Find where the given text appears and provide that cell's center as (x, y) coordinate. 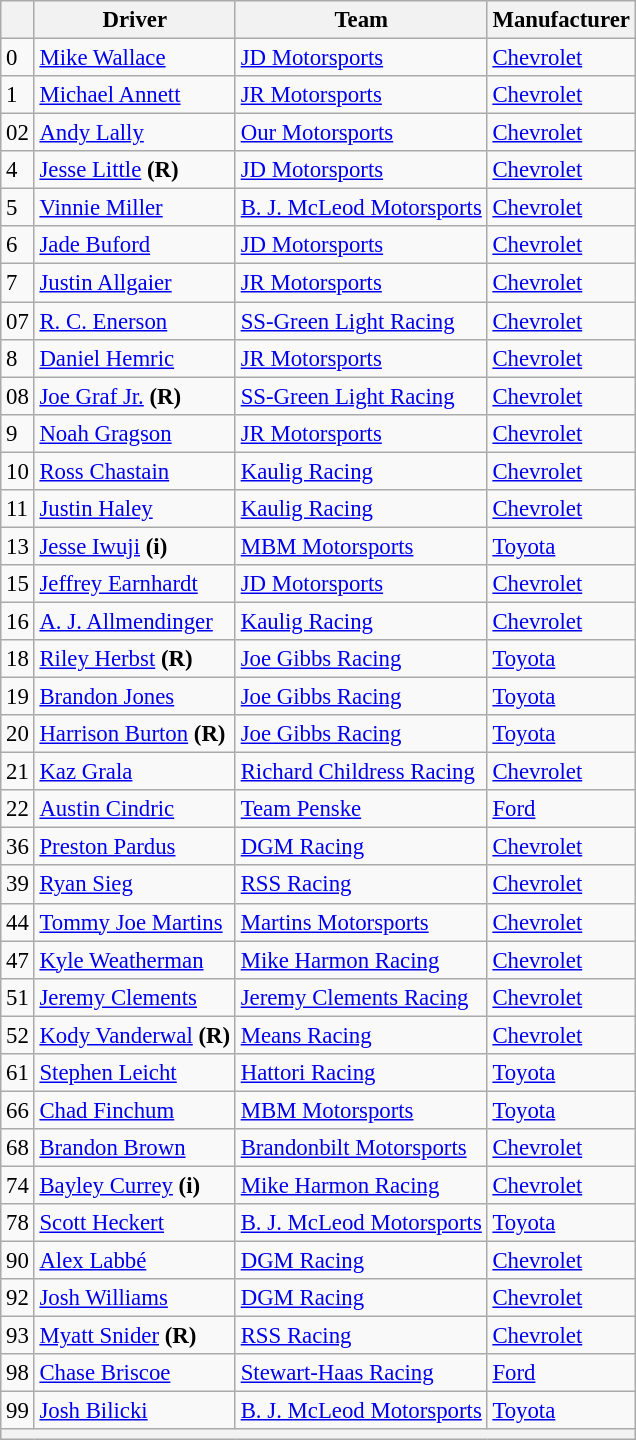
13 (18, 546)
93 (18, 1336)
Team Penske (361, 809)
Means Racing (361, 1035)
Michael Annett (134, 95)
8 (18, 358)
0 (18, 58)
68 (18, 1148)
4 (18, 170)
18 (18, 659)
98 (18, 1373)
Jeremy Clements (134, 997)
Mike Wallace (134, 58)
74 (18, 1185)
Justin Allgaier (134, 283)
Brandon Brown (134, 1148)
15 (18, 584)
Preston Pardus (134, 847)
39 (18, 885)
5 (18, 208)
Ryan Sieg (134, 885)
9 (18, 433)
Jeffrey Earnhardt (134, 584)
Team (361, 20)
Jesse Little (R) (134, 170)
Brandon Jones (134, 697)
92 (18, 1298)
Tommy Joe Martins (134, 922)
Vinnie Miller (134, 208)
22 (18, 809)
Riley Herbst (R) (134, 659)
Jeremy Clements Racing (361, 997)
Kody Vanderwal (R) (134, 1035)
52 (18, 1035)
Jesse Iwuji (i) (134, 546)
Kaz Grala (134, 772)
Ross Chastain (134, 471)
Stewart-Haas Racing (361, 1373)
Justin Haley (134, 509)
Martins Motorsports (361, 922)
Chad Finchum (134, 1110)
78 (18, 1223)
Josh Bilicki (134, 1411)
16 (18, 621)
Bayley Currey (i) (134, 1185)
21 (18, 772)
6 (18, 245)
11 (18, 509)
Hattori Racing (361, 1073)
Austin Cindric (134, 809)
Noah Gragson (134, 433)
Stephen Leicht (134, 1073)
Jade Buford (134, 245)
90 (18, 1261)
Richard Childress Racing (361, 772)
Kyle Weatherman (134, 960)
Brandonbilt Motorsports (361, 1148)
19 (18, 697)
Harrison Burton (R) (134, 734)
99 (18, 1411)
R. C. Enerson (134, 321)
Manufacturer (561, 20)
Andy Lally (134, 133)
7 (18, 283)
Joe Graf Jr. (R) (134, 396)
Alex Labbé (134, 1261)
1 (18, 95)
47 (18, 960)
Scott Heckert (134, 1223)
Driver (134, 20)
36 (18, 847)
Myatt Snider (R) (134, 1336)
10 (18, 471)
51 (18, 997)
Our Motorsports (361, 133)
A. J. Allmendinger (134, 621)
61 (18, 1073)
Josh Williams (134, 1298)
Chase Briscoe (134, 1373)
Daniel Hemric (134, 358)
07 (18, 321)
44 (18, 922)
08 (18, 396)
20 (18, 734)
66 (18, 1110)
02 (18, 133)
